Detect which cell encompasses the target text, then output its (X, Y) center coordinate. 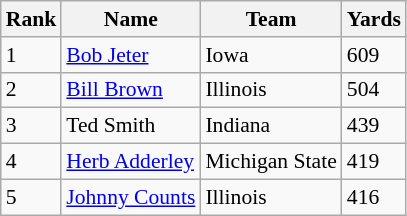
5 (32, 197)
Iowa (270, 55)
3 (32, 126)
Ted Smith (130, 126)
1 (32, 55)
4 (32, 162)
Indiana (270, 126)
Bill Brown (130, 90)
609 (374, 55)
416 (374, 197)
Michigan State (270, 162)
2 (32, 90)
504 (374, 90)
419 (374, 162)
Johnny Counts (130, 197)
Name (130, 19)
Bob Jeter (130, 55)
Herb Adderley (130, 162)
Rank (32, 19)
Team (270, 19)
Yards (374, 19)
439 (374, 126)
